Search for the cell housing the specified text and yield its (X, Y) center coordinate. 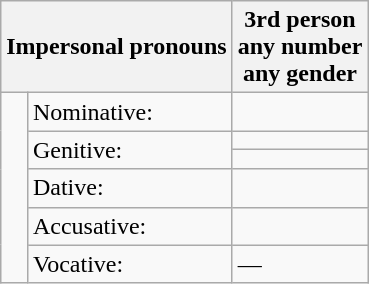
Vocative: (130, 264)
— (300, 264)
Impersonal pronouns (116, 47)
Genitive: (130, 150)
Dative: (130, 188)
Nominative: (130, 112)
3rd person any number any gender (300, 47)
Accusative: (130, 226)
